Detect which cell encompasses the target text, then output its (x, y) center coordinate. 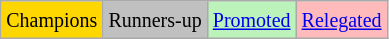
Champions (52, 20)
Runners-up (155, 20)
Promoted (252, 20)
Relegated (342, 20)
